Search for the cell housing the specified text and yield its [X, Y] center coordinate. 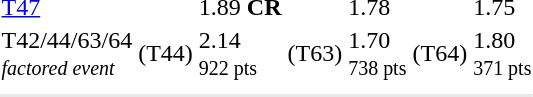
(T64) [440, 54]
2.14922 pts [240, 54]
(T44) [166, 54]
T42/44/63/64factored event [67, 54]
(T63) [315, 54]
1.80371 pts [502, 54]
1.70738 pts [378, 54]
